Scan for the cell matching the given text and deliver its [x, y] coordinate at center. 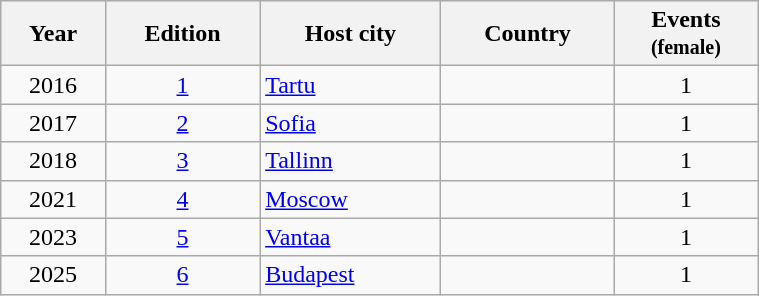
Tallinn [350, 161]
2018 [54, 161]
2023 [54, 237]
6 [182, 275]
5 [182, 237]
Moscow [350, 199]
Sofia [350, 123]
3 [182, 161]
Year [54, 34]
2016 [54, 85]
2021 [54, 199]
2017 [54, 123]
Host city [350, 34]
4 [182, 199]
Vantaa [350, 237]
Budapest [350, 275]
Tartu [350, 85]
2025 [54, 275]
Edition [182, 34]
Events(female) [686, 34]
Country [528, 34]
2 [182, 123]
